Determine the [X, Y] coordinate at the center of the cell enclosing the given text.  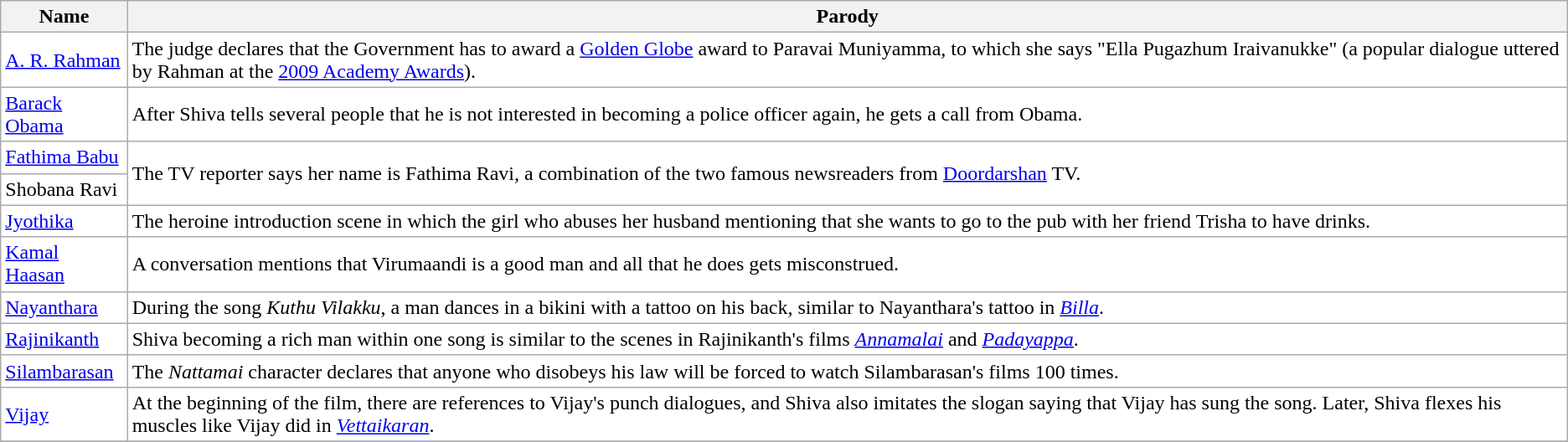
Silambarasan [64, 371]
Shobana Ravi [64, 189]
Kamal Haasan [64, 265]
Vijay [64, 414]
Parody [848, 17]
A. R. Rahman [64, 60]
Nayanthara [64, 307]
The TV reporter says her name is Fathima Ravi, a combination of the two famous newsreaders from Doordarshan TV. [848, 173]
After Shiva tells several people that he is not interested in becoming a police officer again, he gets a call from Obama. [848, 114]
A conversation mentions that Virumaandi is a good man and all that he does gets misconstrued. [848, 265]
During the song Kuthu Vilakku, a man dances in a bikini with a tattoo on his back, similar to Nayanthara's tattoo in Billa. [848, 307]
Rajinikanth [64, 339]
Name [64, 17]
Barack Obama [64, 114]
Fathima Babu [64, 157]
Shiva becoming a rich man within one song is similar to the scenes in Rajinikanth's films Annamalai and Padayappa. [848, 339]
Jyothika [64, 221]
The Nattamai character declares that anyone who disobeys his law will be forced to watch Silambarasan's films 100 times. [848, 371]
